Locate the cell with the specified text and output its (X, Y) center coordinate. 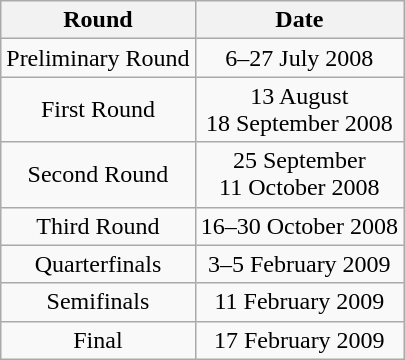
3–5 February 2009 (299, 264)
25 September11 October 2008 (299, 174)
16–30 October 2008 (299, 226)
First Round (98, 110)
17 February 2009 (299, 340)
Round (98, 20)
Second Round (98, 174)
Preliminary Round (98, 58)
Date (299, 20)
6–27 July 2008 (299, 58)
Third Round (98, 226)
Final (98, 340)
Quarterfinals (98, 264)
11 February 2009 (299, 302)
13 August18 September 2008 (299, 110)
Semifinals (98, 302)
